Identify which cell holds the provided text, then report its [X, Y] central coordinate. 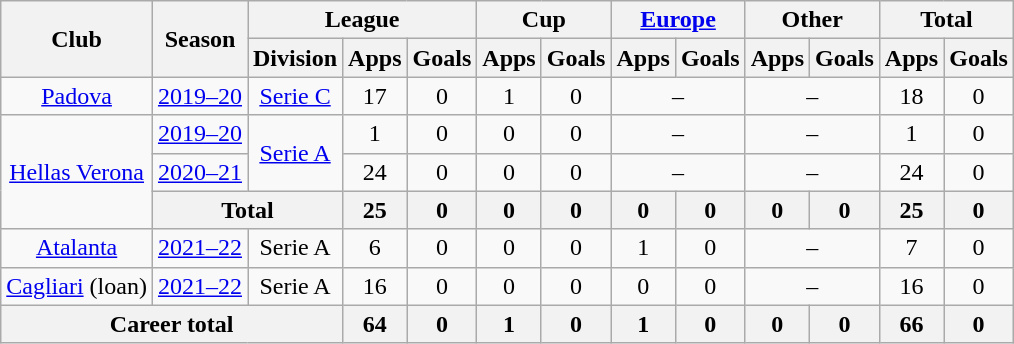
League [362, 20]
Cup [544, 20]
2020–21 [200, 172]
66 [911, 324]
Club [77, 39]
17 [375, 96]
Europe [678, 20]
Padova [77, 96]
7 [911, 248]
Season [200, 39]
18 [911, 96]
Cagliari (loan) [77, 286]
Atalanta [77, 248]
Hellas Verona [77, 172]
Division [296, 58]
6 [375, 248]
Other [812, 20]
Career total [172, 324]
Serie C [296, 96]
64 [375, 324]
